Scan for the cell matching the given text and deliver its (x, y) coordinate at center. 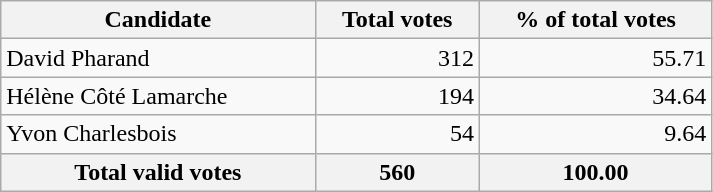
100.00 (595, 172)
Yvon Charlesbois (158, 134)
34.64 (595, 96)
54 (397, 134)
560 (397, 172)
9.64 (595, 134)
Total valid votes (158, 172)
Hélène Côté Lamarche (158, 96)
David Pharand (158, 58)
Total votes (397, 20)
Candidate (158, 20)
194 (397, 96)
% of total votes (595, 20)
55.71 (595, 58)
312 (397, 58)
